From the cell containing the given text, extract its center point as [X, Y] coordinate. 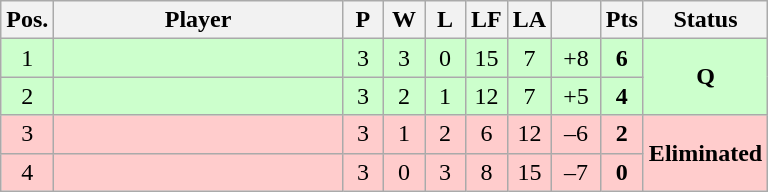
L [444, 20]
W [404, 20]
LA [529, 20]
Pos. [28, 20]
Status [705, 20]
LF [487, 20]
–7 [576, 172]
Pts [622, 20]
+8 [576, 58]
Q [705, 77]
P [362, 20]
Eliminated [705, 153]
Player [198, 20]
+5 [576, 96]
–6 [576, 134]
8 [487, 172]
